Output the [X, Y] coordinate of the center of the cell containing the given text.  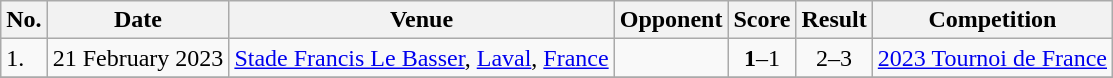
Stade Francis Le Basser, Laval, France [422, 58]
1. [24, 58]
Date [138, 20]
Score [762, 20]
Result [834, 20]
Venue [422, 20]
Competition [992, 20]
2–3 [834, 58]
Opponent [671, 20]
1–1 [762, 58]
21 February 2023 [138, 58]
No. [24, 20]
2023 Tournoi de France [992, 58]
